Capture the cell that displays the provided text and extract its [X, Y] central coordinate. 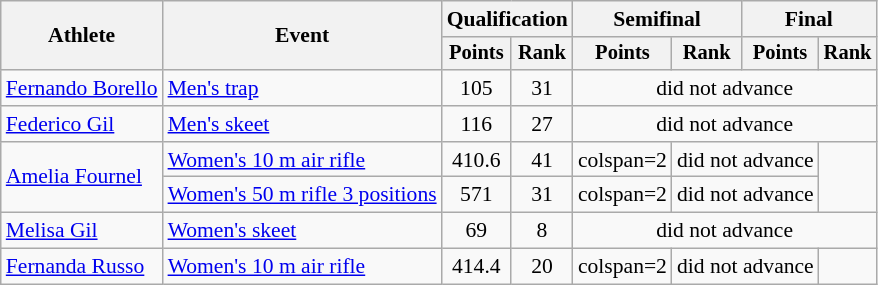
69 [476, 231]
Event [302, 36]
Women's skeet [302, 231]
27 [542, 124]
8 [542, 231]
Qualification [508, 19]
Final [808, 19]
414.4 [476, 267]
Amelia Fournel [82, 178]
Athlete [82, 36]
Women's 50 m rifle 3 positions [302, 195]
Semifinal [657, 19]
571 [476, 195]
116 [476, 124]
Melisa Gil [82, 231]
Men's trap [302, 88]
Federico Gil [82, 124]
41 [542, 160]
Fernanda Russo [82, 267]
Fernando Borello [82, 88]
20 [542, 267]
Men's skeet [302, 124]
105 [476, 88]
410.6 [476, 160]
